Identify which cell holds the provided text, then report its [X, Y] central coordinate. 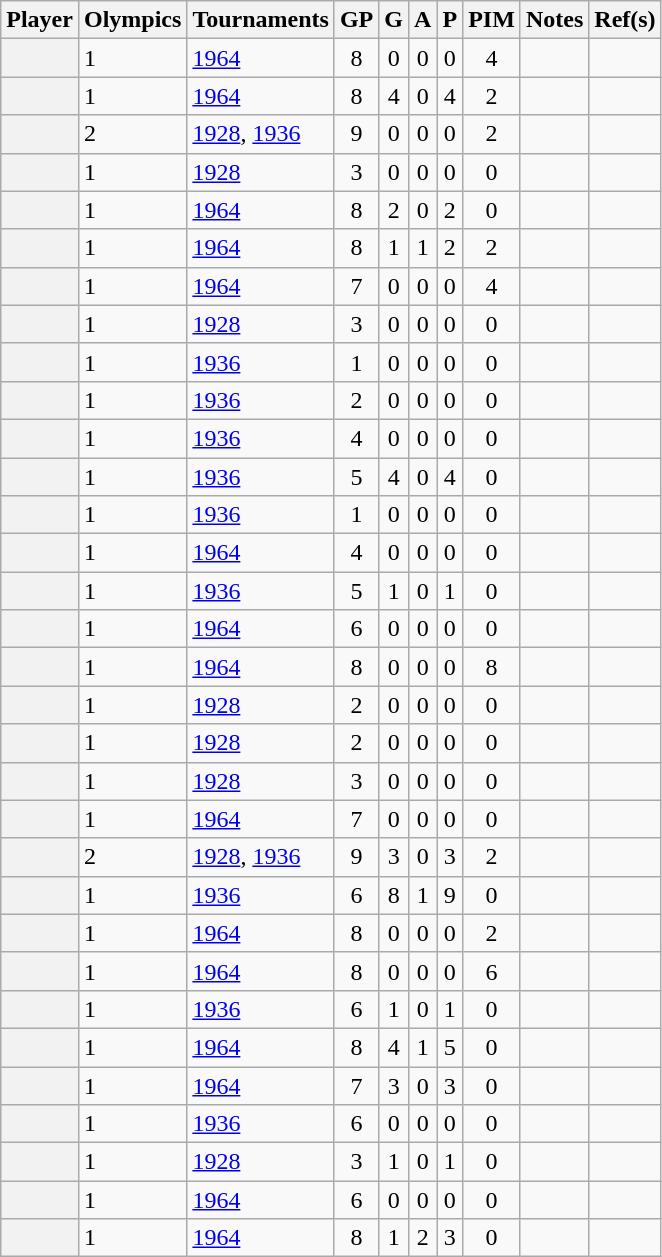
Olympics [132, 20]
G [394, 20]
Player [40, 20]
PIM [492, 20]
Notes [554, 20]
Ref(s) [625, 20]
A [423, 20]
GP [356, 20]
Tournaments [261, 20]
P [450, 20]
